Search for the cell housing the specified text and yield its [x, y] center coordinate. 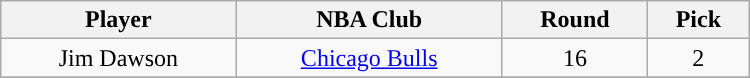
Chicago Bulls [369, 58]
16 [574, 58]
Jim Dawson [118, 58]
2 [699, 58]
Round [574, 20]
NBA Club [369, 20]
Player [118, 20]
Pick [699, 20]
